Return the [X, Y] coordinate for the center point of the cell that contains the specified text.  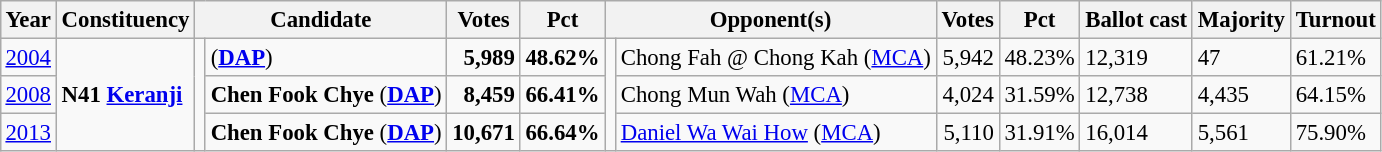
Year [28, 20]
16,014 [1136, 133]
(DAP) [326, 57]
10,671 [484, 133]
2013 [28, 133]
66.41% [562, 95]
5,561 [1241, 133]
Ballot cast [1136, 20]
Chong Mun Wah (MCA) [776, 95]
Constituency [125, 20]
64.15% [1336, 95]
Opponent(s) [770, 20]
Majority [1241, 20]
2004 [28, 57]
12,319 [1136, 57]
48.62% [562, 57]
75.90% [1336, 133]
Daniel Wa Wai How (MCA) [776, 133]
5,110 [968, 133]
Chong Fah @ Chong Kah (MCA) [776, 57]
N41 Keranji [125, 94]
8,459 [484, 95]
2008 [28, 95]
5,989 [484, 57]
31.59% [1040, 95]
66.64% [562, 133]
47 [1241, 57]
Candidate [321, 20]
12,738 [1136, 95]
5,942 [968, 57]
48.23% [1040, 57]
4,024 [968, 95]
4,435 [1241, 95]
Turnout [1336, 20]
61.21% [1336, 57]
31.91% [1040, 133]
